Locate the cell with the specified text and output its (x, y) center coordinate. 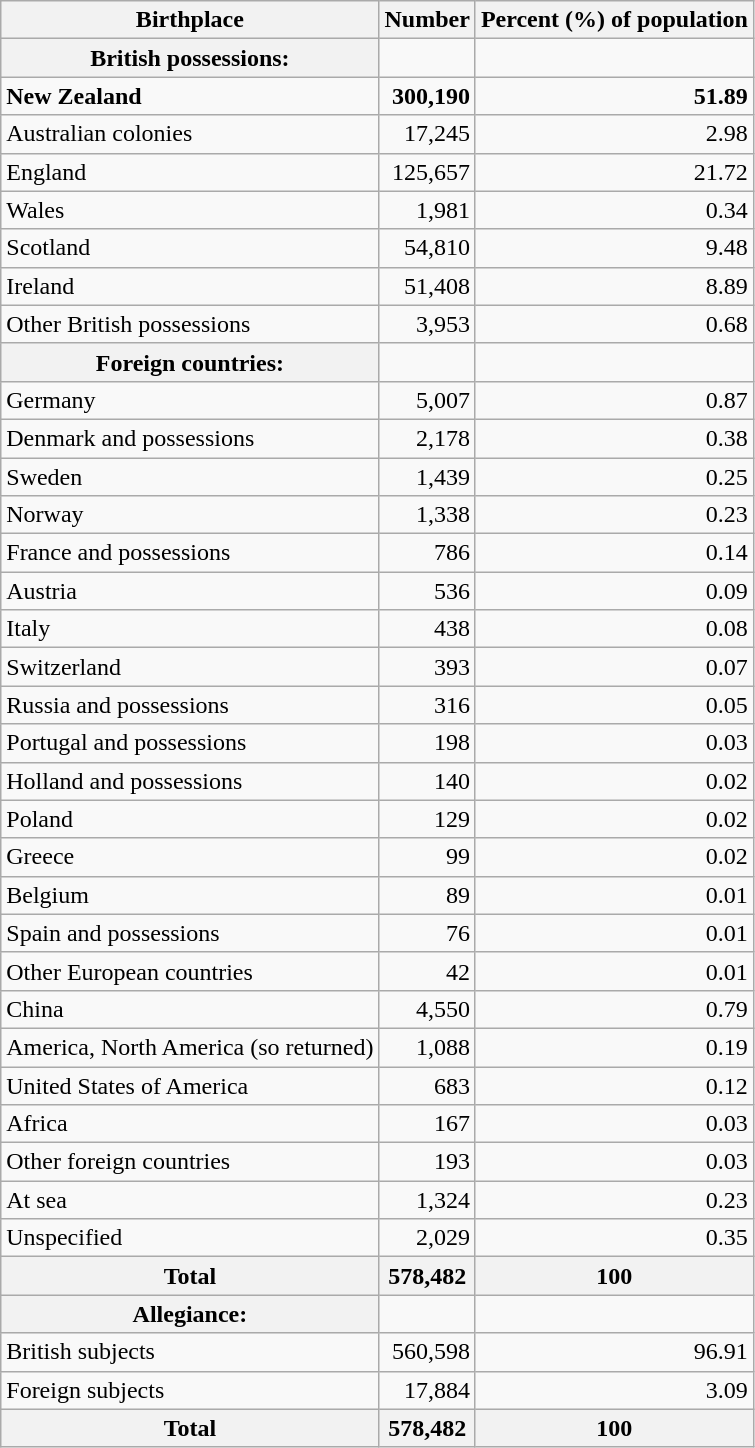
4,550 (427, 1009)
42 (427, 971)
0.68 (614, 324)
Percent (%) of population (614, 20)
1,338 (427, 515)
99 (427, 857)
1,088 (427, 1047)
Sweden (190, 477)
Number (427, 20)
3,953 (427, 324)
0.79 (614, 1009)
0.34 (614, 210)
0.19 (614, 1047)
0.25 (614, 477)
96.91 (614, 1352)
United States of America (190, 1085)
1,981 (427, 210)
129 (427, 819)
Austria (190, 591)
Scotland (190, 248)
167 (427, 1124)
British possessions: (190, 58)
51,408 (427, 286)
0.07 (614, 667)
21.72 (614, 172)
Russia and possessions (190, 705)
New Zealand (190, 96)
76 (427, 933)
438 (427, 629)
683 (427, 1085)
0.87 (614, 400)
198 (427, 743)
0.09 (614, 591)
0.38 (614, 438)
Foreign subjects (190, 1390)
560,598 (427, 1352)
1,324 (427, 1200)
300,190 (427, 96)
England (190, 172)
2,178 (427, 438)
2,029 (427, 1238)
Portugal and possessions (190, 743)
17,245 (427, 134)
393 (427, 667)
51.89 (614, 96)
125,657 (427, 172)
Poland (190, 819)
193 (427, 1162)
Switzerland (190, 667)
Birthplace (190, 20)
Denmark and possessions (190, 438)
Holland and possessions (190, 781)
0.14 (614, 553)
Unspecified (190, 1238)
Belgium (190, 895)
89 (427, 895)
Wales (190, 210)
5,007 (427, 400)
140 (427, 781)
Germany (190, 400)
Norway (190, 515)
3.09 (614, 1390)
Africa (190, 1124)
17,884 (427, 1390)
Foreign countries: (190, 362)
0.08 (614, 629)
At sea (190, 1200)
786 (427, 553)
Other foreign countries (190, 1162)
Australian colonies (190, 134)
British subjects (190, 1352)
54,810 (427, 248)
Other British possessions (190, 324)
Italy (190, 629)
Other European countries (190, 971)
0.05 (614, 705)
0.35 (614, 1238)
316 (427, 705)
8.89 (614, 286)
Ireland (190, 286)
Spain and possessions (190, 933)
1,439 (427, 477)
0.12 (614, 1085)
9.48 (614, 248)
France and possessions (190, 553)
2.98 (614, 134)
536 (427, 591)
America, North America (so returned) (190, 1047)
Greece (190, 857)
China (190, 1009)
Allegiance: (190, 1314)
